Output the [x, y] coordinate of the center of the cell containing the given text.  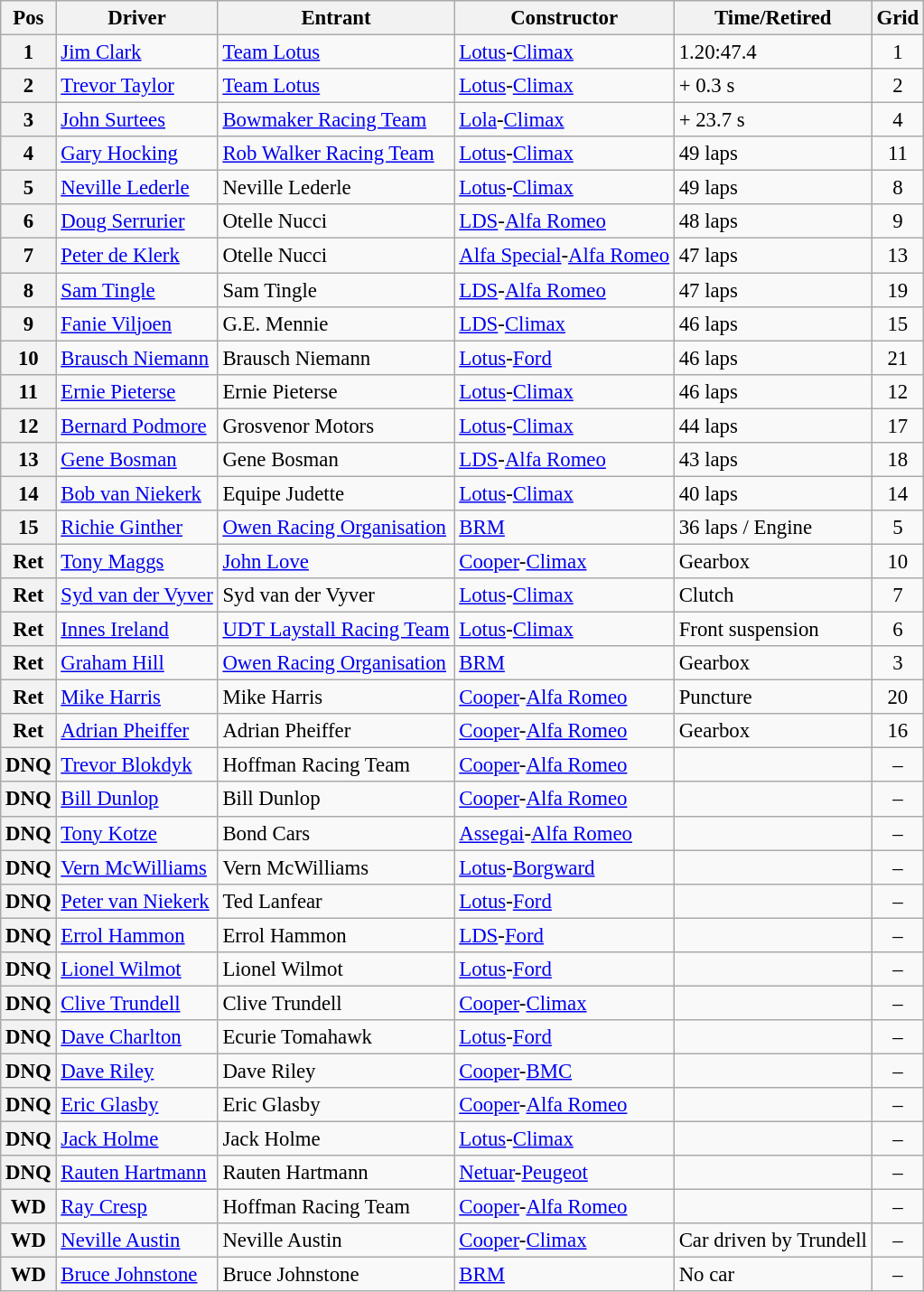
No car [773, 1275]
Bernard Podmore [137, 426]
Doug Serrurier [137, 221]
Grosvenor Motors [336, 426]
Lola-Climax [564, 120]
Innes Ireland [137, 630]
21 [898, 358]
48 laps [773, 221]
17 [898, 426]
Trevor Blokdyk [137, 765]
Bond Cars [336, 833]
Graham Hill [137, 663]
LDS-Climax [564, 323]
Car driven by Trundell [773, 1241]
1.20:47.4 [773, 52]
Constructor [564, 18]
18 [898, 460]
John Surtees [137, 120]
Driver [137, 18]
G.E. Mennie [336, 323]
Ted Lanfear [336, 901]
Netuar-Peugeot [564, 1173]
Pos [29, 18]
20 [898, 697]
Tony Kotze [137, 833]
Lotus-Borgward [564, 867]
Front suspension [773, 630]
16 [898, 731]
Fanie Viljoen [137, 323]
Richie Ginther [137, 528]
LDS-Ford [564, 935]
Dave Charlton [137, 1037]
36 laps / Engine [773, 528]
Gary Hocking [137, 154]
Clutch [773, 595]
Rob Walker Racing Team [336, 154]
Trevor Taylor [137, 86]
Peter de Klerk [137, 256]
Peter van Niekerk [137, 901]
Grid [898, 18]
40 laps [773, 493]
Entrant [336, 18]
Assegai-Alfa Romeo [564, 833]
+ 23.7 s [773, 120]
Time/Retired [773, 18]
Alfa Special-Alfa Romeo [564, 256]
Jim Clark [137, 52]
Equipe Judette [336, 493]
+ 0.3 s [773, 86]
Puncture [773, 697]
Cooper-BMC [564, 1071]
19 [898, 290]
43 laps [773, 460]
John Love [336, 561]
Ray Cresp [137, 1207]
Bowmaker Racing Team [336, 120]
Ecurie Tomahawk [336, 1037]
Bob van Niekerk [137, 493]
44 laps [773, 426]
Tony Maggs [137, 561]
UDT Laystall Racing Team [336, 630]
